Return [x, y] of the center of cell containing provided text 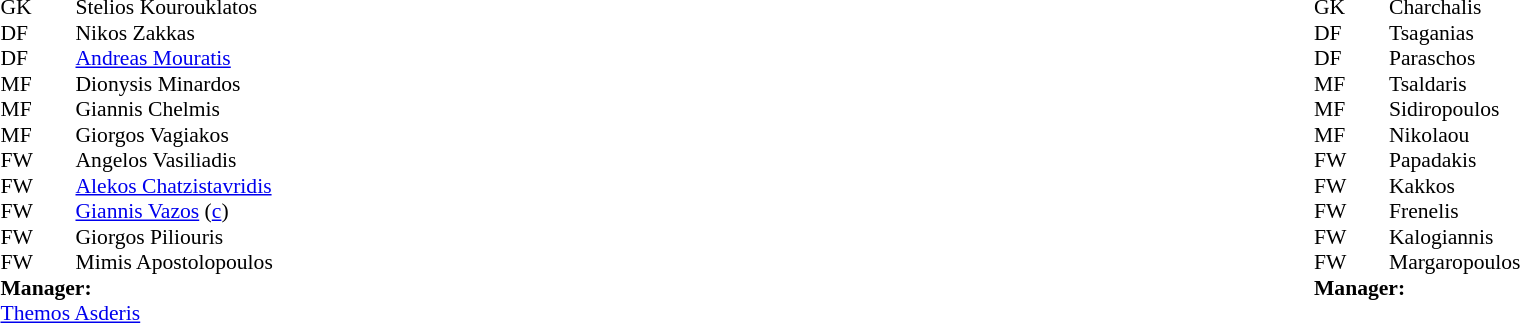
Giorgos Piliouris [174, 237]
Manager: [136, 288]
Giorgos Vagiakos [174, 135]
Nikos Zakkas [174, 33]
Dionysis Minardos [174, 84]
Angelos Vasiliadis [174, 161]
Giannis Chelmis [174, 109]
Giannis Vazos (c) [174, 211]
Andreas Mouratis [174, 59]
Mimis Apostolopoulos [174, 263]
Alekos Chatzistavridis [174, 186]
